Capture the cell that displays the provided text and extract its [X, Y] central coordinate. 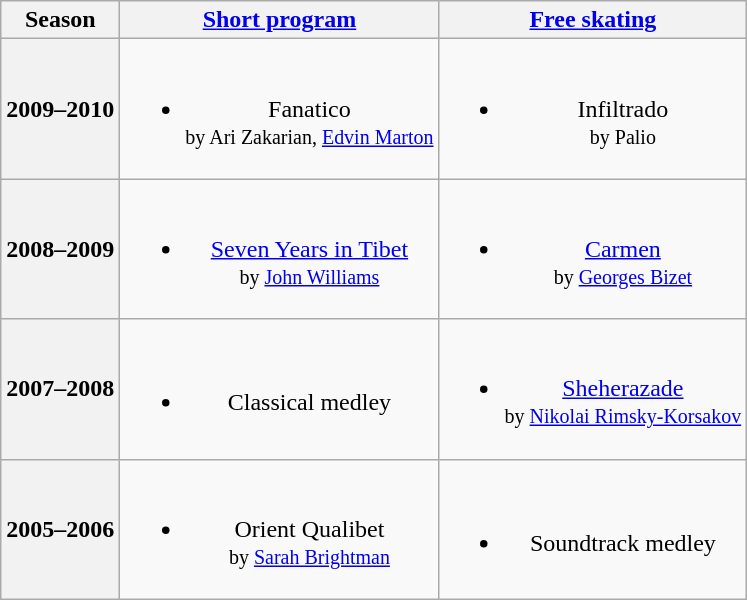
2007–2008 [60, 389]
2009–2010 [60, 109]
2008–2009 [60, 249]
Free skating [593, 20]
Short program [280, 20]
Sheherazade by Nikolai Rimsky-Korsakov [593, 389]
Classical medley [280, 389]
Orient Qualibet by Sarah Brightman [280, 529]
Seven Years in Tibet by John Williams [280, 249]
Soundtrack medley [593, 529]
Fanatico by Ari Zakarian, Edvin Marton [280, 109]
Infiltrado by Palio [593, 109]
Season [60, 20]
2005–2006 [60, 529]
Carmen by Georges Bizet [593, 249]
